Return the (X, Y) coordinate for the center point of the cell that contains the specified text.  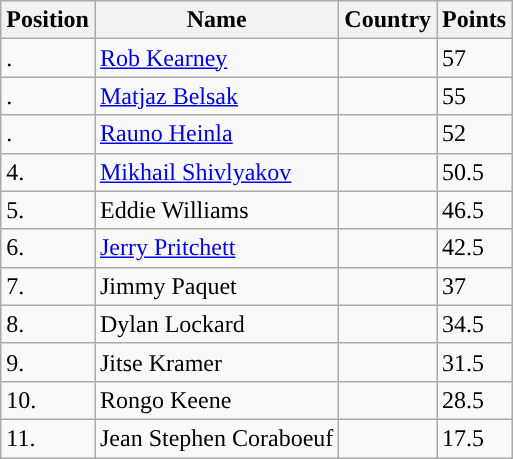
7. (48, 286)
Jimmy Paquet (216, 286)
Points (474, 20)
Position (48, 20)
Country (388, 20)
42.5 (474, 248)
37 (474, 286)
Jerry Pritchett (216, 248)
46.5 (474, 210)
Jitse Kramer (216, 362)
28.5 (474, 400)
57 (474, 58)
10. (48, 400)
4. (48, 172)
8. (48, 324)
Rob Kearney (216, 58)
34.5 (474, 324)
Matjaz Belsak (216, 96)
9. (48, 362)
17.5 (474, 438)
52 (474, 134)
Jean Stephen Coraboeuf (216, 438)
Mikhail Shivlyakov (216, 172)
Eddie Williams (216, 210)
55 (474, 96)
50.5 (474, 172)
Dylan Lockard (216, 324)
Rauno Heinla (216, 134)
Rongo Keene (216, 400)
31.5 (474, 362)
5. (48, 210)
11. (48, 438)
Name (216, 20)
6. (48, 248)
